Identify which cell holds the provided text, then report its (x, y) central coordinate. 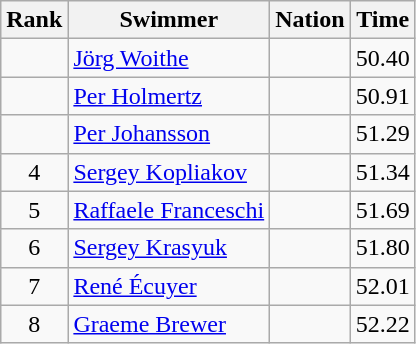
Per Holmertz (169, 96)
5 (34, 210)
Per Johansson (169, 134)
8 (34, 324)
Nation (310, 20)
Swimmer (169, 20)
51.34 (382, 172)
Jörg Woithe (169, 58)
51.80 (382, 248)
51.69 (382, 210)
Sergey Krasyuk (169, 248)
Time (382, 20)
6 (34, 248)
Graeme Brewer (169, 324)
4 (34, 172)
52.01 (382, 286)
51.29 (382, 134)
50.91 (382, 96)
René Écuyer (169, 286)
50.40 (382, 58)
52.22 (382, 324)
Raffaele Franceschi (169, 210)
7 (34, 286)
Sergey Kopliakov (169, 172)
Rank (34, 20)
